Determine the [x, y] coordinate at the center of the cell enclosing the given text.  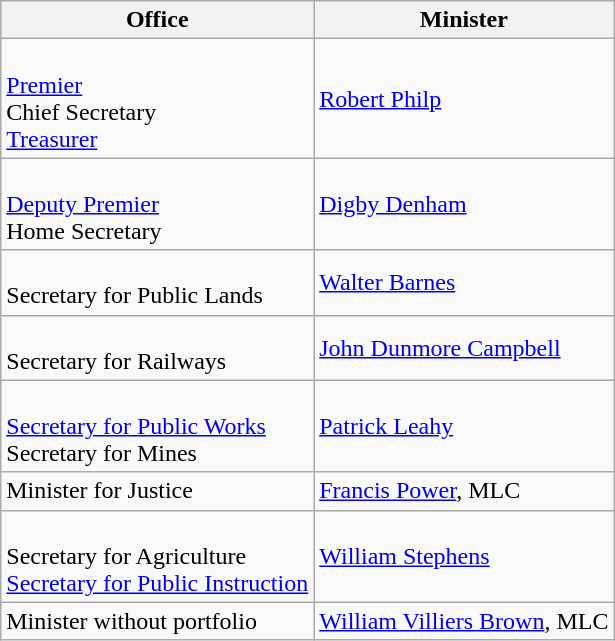
William Villiers Brown, MLC [464, 621]
Deputy Premier Home Secretary [158, 204]
John Dunmore Campbell [464, 348]
Francis Power, MLC [464, 491]
William Stephens [464, 556]
Premier Chief Secretary Treasurer [158, 98]
Minister for Justice [158, 491]
Secretary for Railways [158, 348]
Secretary for Public Works Secretary for Mines [158, 426]
Digby Denham [464, 204]
Patrick Leahy [464, 426]
Walter Barnes [464, 282]
Minister [464, 20]
Robert Philp [464, 98]
Minister without portfolio [158, 621]
Secretary for Public Lands [158, 282]
Secretary for Agriculture Secretary for Public Instruction [158, 556]
Office [158, 20]
